Locate the cell with the specified text and output its [x, y] center coordinate. 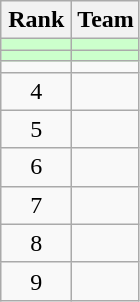
7 [36, 205]
Rank [36, 20]
9 [36, 281]
8 [36, 243]
4 [36, 91]
Team [106, 20]
5 [36, 129]
6 [36, 167]
